Find where the given text appears and provide that cell's center as [x, y] coordinate. 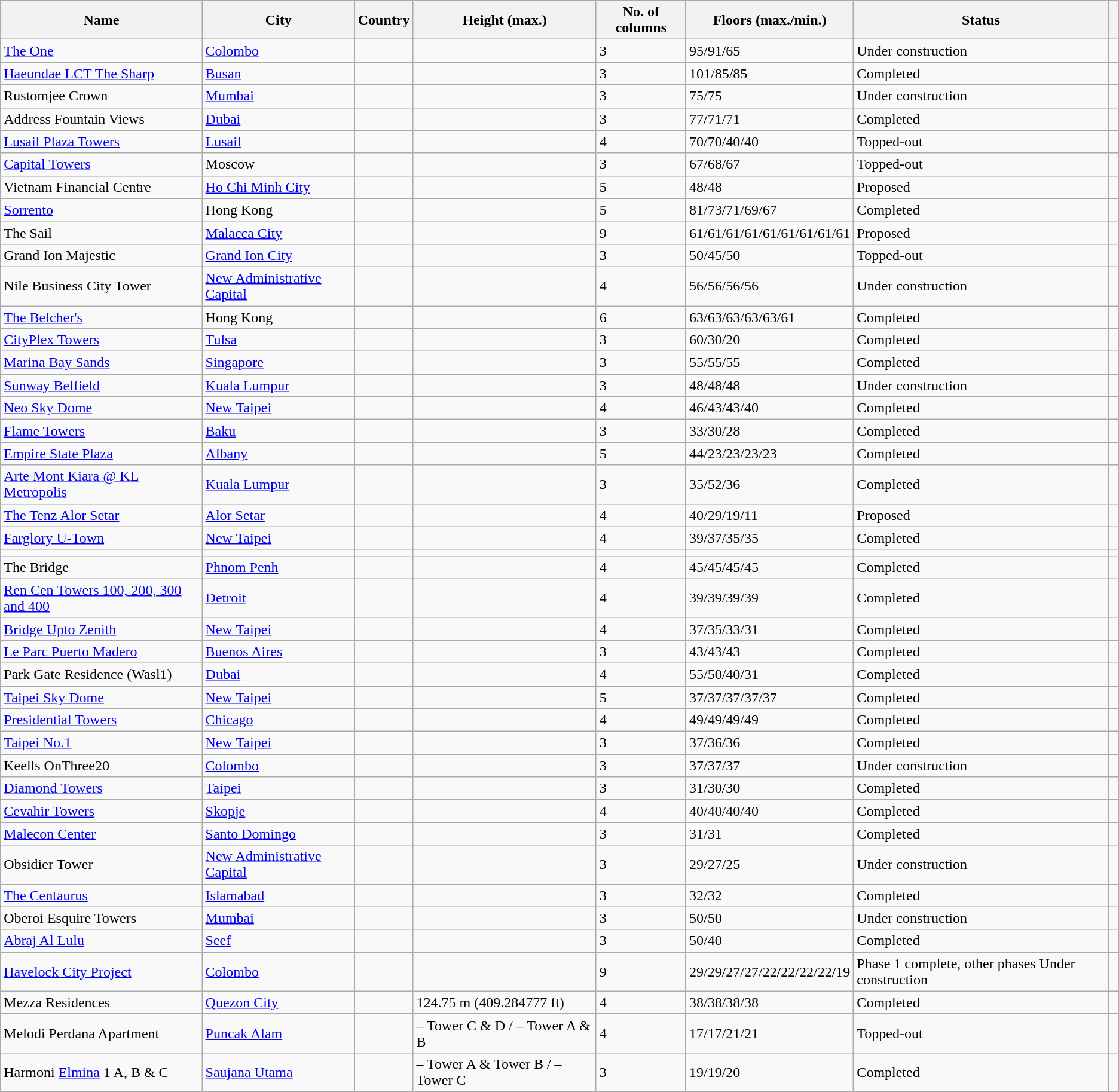
37/37/37 [769, 766]
Arte Mont Kiara @ KL Metropolis [102, 484]
Baku [279, 431]
60/30/20 [769, 340]
43/43/43 [769, 651]
Obsidier Tower [102, 864]
37/37/37/37/37 [769, 698]
Mezza Residences [102, 1002]
38/38/38/38 [769, 1002]
Busan [279, 74]
Grand Ion City [279, 255]
Floors (max./min.) [769, 20]
55/50/40/31 [769, 674]
Lusail [279, 142]
Moscow [279, 164]
Skopje [279, 811]
33/30/28 [769, 431]
Ho Chi Minh City [279, 187]
Empire State Plaza [102, 454]
Address Fountain Views [102, 119]
50/45/50 [769, 255]
– Tower C & D / – Tower A & B [505, 1033]
The Tenz Alor Setar [102, 515]
Quezon City [279, 1002]
40/40/40/40 [769, 811]
56/56/56/56 [769, 286]
95/91/65 [769, 51]
CityPlex Towers [102, 340]
Rustomjee Crown [102, 96]
Malacca City [279, 233]
Cevahir Towers [102, 811]
48/48 [769, 187]
67/68/67 [769, 164]
77/71/71 [769, 119]
Tulsa [279, 340]
50/40 [769, 941]
Marina Bay Sands [102, 363]
6 [641, 317]
Flame Towers [102, 431]
Santo Domingo [279, 834]
Saujana Utama [279, 1072]
Bridge Upto Zenith [102, 629]
Oberoi Esquire Towers [102, 918]
Ren Cen Towers 100, 200, 300 and 400 [102, 598]
Phase 1 complete, other phases Under construction [981, 972]
Neo Sky Dome [102, 408]
17/17/21/21 [769, 1033]
37/35/33/31 [769, 629]
Puncak Alam [279, 1033]
40/29/19/11 [769, 515]
63/63/63/63/63/61 [769, 317]
49/49/49/49 [769, 720]
70/70/40/40 [769, 142]
50/50 [769, 918]
Albany [279, 454]
45/45/45/45 [769, 567]
81/73/71/69/67 [769, 210]
Buenos Aires [279, 651]
Seef [279, 941]
35/52/36 [769, 484]
Presidential Towers [102, 720]
61/61/61/61/61/61/61/61/61 [769, 233]
31/31 [769, 834]
Grand Ion Majestic [102, 255]
29/27/25 [769, 864]
75/75 [769, 96]
Vietnam Financial Centre [102, 187]
Taipei No.1 [102, 743]
19/19/20 [769, 1072]
Country [384, 20]
Taipei Sky Dome [102, 698]
Sorrento [102, 210]
44/23/23/23/23 [769, 454]
Farglory U-Town [102, 538]
Height (max.) [505, 20]
Haeundae LCT The Sharp [102, 74]
Sunway Belfield [102, 386]
31/30/30 [769, 788]
48/48/48 [769, 386]
No. of columns [641, 20]
Diamond Towers [102, 788]
Melodi Perdana Apartment [102, 1033]
39/37/35/35 [769, 538]
Abraj Al Lulu [102, 941]
Nile Business City Tower [102, 286]
37/36/36 [769, 743]
City [279, 20]
Harmoni Elmina 1 A, B & C [102, 1072]
29/29/27/27/22/22/22/22/19 [769, 972]
Malecon Center [102, 834]
55/55/55 [769, 363]
Phnom Penh [279, 567]
Le Parc Puerto Madero [102, 651]
46/43/43/40 [769, 408]
Name [102, 20]
Singapore [279, 363]
Alor Setar [279, 515]
The One [102, 51]
The Bridge [102, 567]
124.75 m (409.284777 ft) [505, 1002]
– Tower A & Tower B / – Tower C [505, 1072]
101/85/85 [769, 74]
Islamabad [279, 895]
Detroit [279, 598]
Taipei [279, 788]
Chicago [279, 720]
Status [981, 20]
The Sail [102, 233]
39/39/39/39 [769, 598]
Capital Towers [102, 164]
Keells OnThree20 [102, 766]
The Belcher's [102, 317]
Park Gate Residence (Wasl1) [102, 674]
The Centaurus [102, 895]
32/32 [769, 895]
Lusail Plaza Towers [102, 142]
Havelock City Project [102, 972]
